Pinpoint the cell where the given text exists, returning its [x, y] midpoint coordinate. 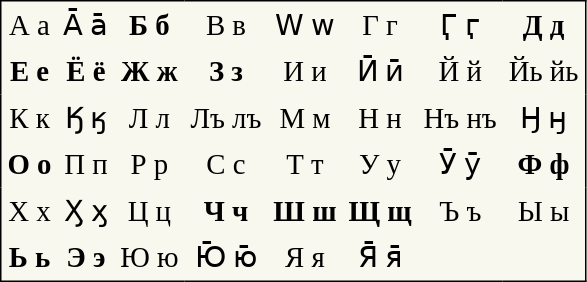
Е е [30, 71]
И и [304, 71]
Щ щ [380, 211]
К к [30, 117]
Ӈ ӈ [544, 117]
Ж ж [149, 71]
Ы ы [544, 211]
Ъ ъ [460, 211]
Ԝ ԝ [304, 24]
Н н [380, 117]
Ӷ ӷ [460, 24]
П п [86, 164]
Х х [30, 211]
Ӄ ӄ [86, 117]
Б б [149, 24]
Л л [149, 117]
Ь ь [30, 258]
Ӽ ӽ [86, 211]
Ё ё [86, 71]
Ю ю [149, 258]
Я я [304, 258]
Т т [304, 164]
Г г [380, 24]
Й й [460, 71]
Д д [544, 24]
Р р [149, 164]
Ю̄ ю̄ [226, 258]
Я̄ я̄ [380, 258]
У у [380, 164]
М м [304, 117]
Ӣ ӣ [380, 71]
Ч ч [226, 211]
Ш ш [304, 211]
В в [226, 24]
Ф ф [544, 164]
Лъ лъ [226, 117]
Ц ц [149, 211]
Нъ нъ [460, 117]
А̄ а̄ [86, 24]
Ӯ ӯ [460, 164]
Э э [86, 258]
А а [30, 24]
О о [30, 164]
С с [226, 164]
Йь йь [544, 71]
З з [226, 71]
